Determine the [x, y] coordinate at the center of the cell enclosing the given text.  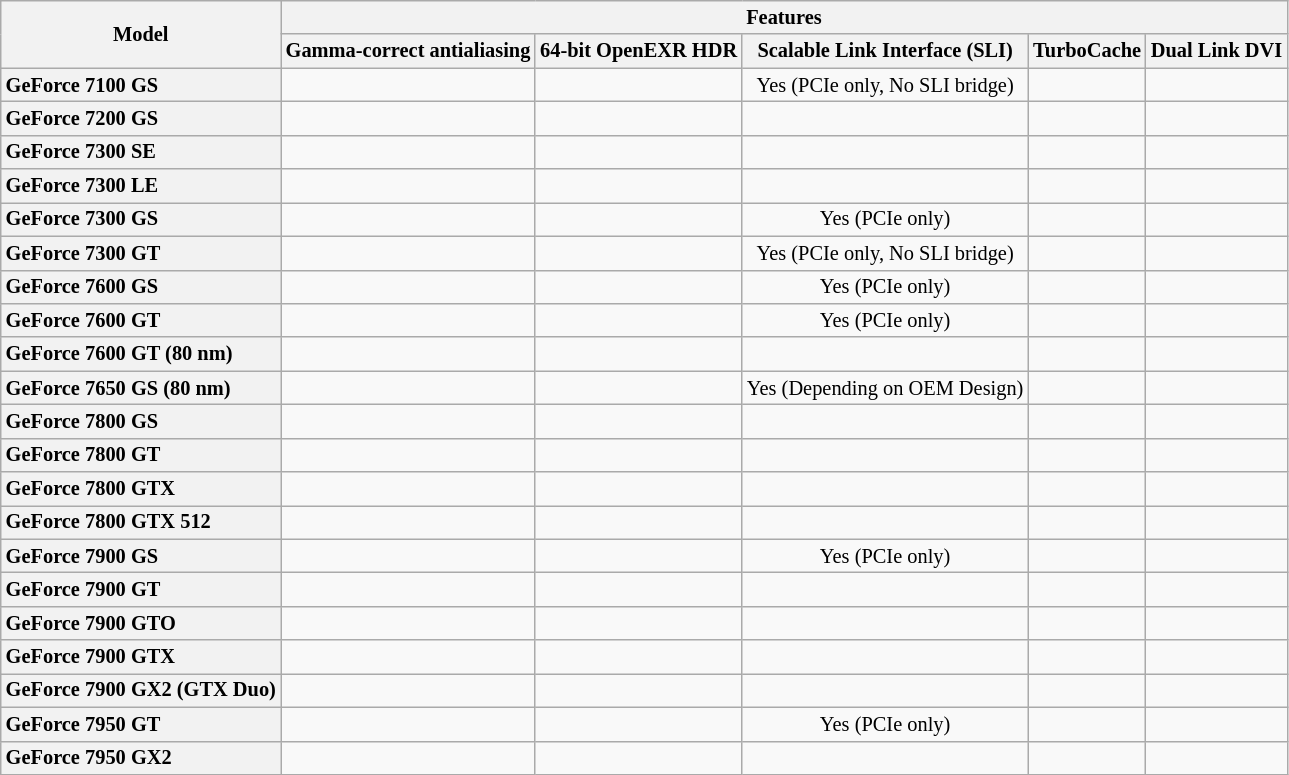
GeForce 7900 GT [141, 589]
Model [141, 34]
GeForce 7600 GT [141, 320]
GeForce 7600 GT (80 nm) [141, 354]
GeForce 7800 GS [141, 421]
GeForce 7800 GT [141, 455]
GeForce 7100 GS [141, 85]
GeForce 7900 GX2 (GTX Duo) [141, 690]
GeForce 7300 SE [141, 152]
TurboCache [1087, 51]
GeForce 7650 GS (80 nm) [141, 388]
GeForce 7800 GTX [141, 489]
GeForce 7300 GS [141, 219]
GeForce 7300 LE [141, 186]
GeForce 7200 GS [141, 118]
Scalable Link Interface (SLI) [885, 51]
GeForce 7950 GX2 [141, 758]
GeForce 7900 GTO [141, 623]
Yes (Depending on OEM Design) [885, 388]
Features [784, 17]
Dual Link DVI [1216, 51]
Gamma-correct antialiasing [408, 51]
GeForce 7900 GTX [141, 657]
GeForce 7950 GT [141, 724]
GeForce 7300 GT [141, 253]
GeForce 7800 GTX 512 [141, 522]
64-bit OpenEXR HDR [638, 51]
GeForce 7600 GS [141, 287]
GeForce 7900 GS [141, 556]
